Find where the given text appears and provide that cell's center as [x, y] coordinate. 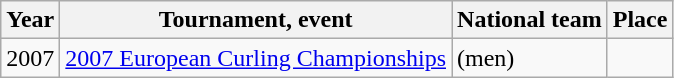
(men) [530, 58]
2007 European Curling Championships [256, 58]
Year [30, 20]
Place [640, 20]
National team [530, 20]
Tournament, event [256, 20]
2007 [30, 58]
